Capture the cell that displays the provided text and extract its [X, Y] central coordinate. 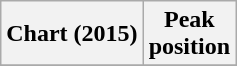
Chart (2015) [72, 34]
Peakposition [189, 34]
